Pinpoint the cell where the given text exists, returning its [x, y] midpoint coordinate. 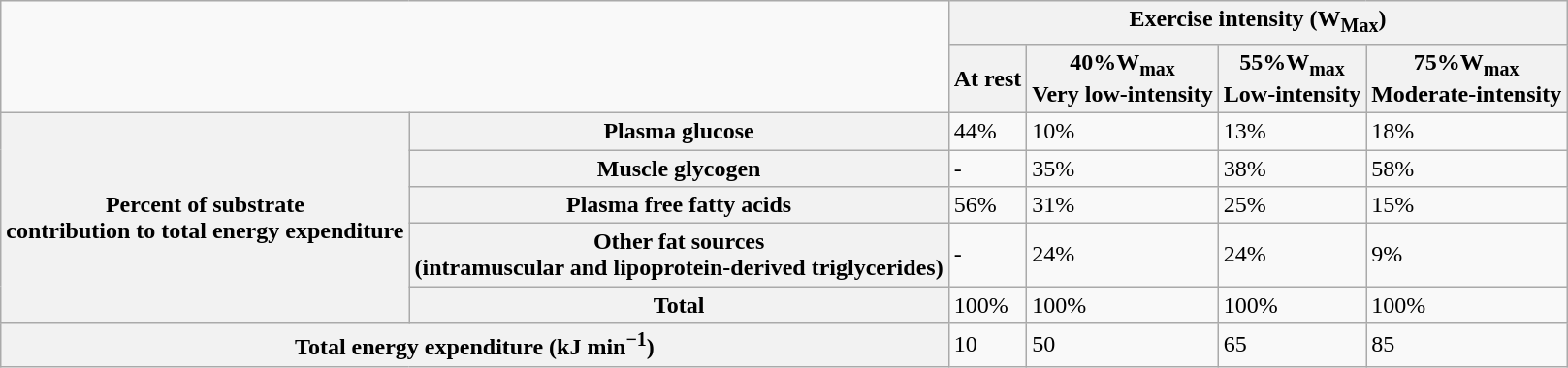
Plasma glucose [679, 131]
Percent of substratecontribution to total energy expenditure [206, 217]
15% [1466, 205]
75%WmaxModerate-intensity [1466, 77]
65 [1292, 345]
Total energy expenditure (kJ min−1) [475, 345]
44% [987, 131]
At rest [987, 77]
58% [1466, 168]
25% [1292, 205]
10 [987, 345]
31% [1123, 205]
56% [987, 205]
Plasma free fatty acids [679, 205]
9% [1466, 256]
10% [1123, 131]
Total [679, 305]
38% [1292, 168]
40%WmaxVery low-intensity [1123, 77]
18% [1466, 131]
50 [1123, 345]
13% [1292, 131]
Muscle glycogen [679, 168]
Exercise intensity (WMax) [1258, 22]
35% [1123, 168]
Other fat sources(intramuscular and lipoprotein-derived triglycerides) [679, 256]
85 [1466, 345]
55%WmaxLow-intensity [1292, 77]
